Return the (X, Y) coordinate for the center point of the cell that contains the specified text.  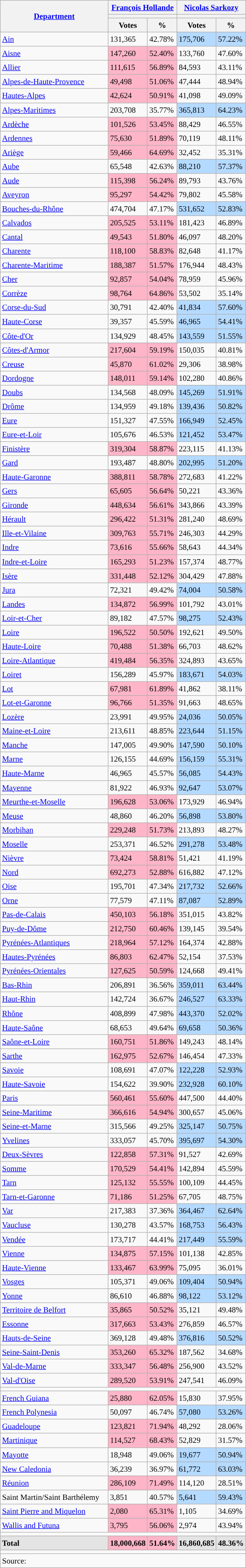
47.33% (231, 1056)
170,529 (128, 1168)
16,860,685 (197, 1543)
39.54% (231, 928)
65,605 (128, 491)
50,097 (128, 1413)
Saint Martin/Saint Barthélemy (54, 1497)
448,634 (128, 505)
67,981 (128, 689)
195,701 (128, 886)
Meurthe-et-Moselle (54, 802)
54.03% (231, 675)
Saint Pierre and Miquelon (54, 1511)
Indre (54, 547)
Drôme (54, 406)
122,228 (197, 1070)
304,429 (197, 576)
223,115 (197, 449)
43.01% (231, 604)
48.36% (231, 1543)
43.57% (162, 1225)
41,834 (197, 307)
Pyrénées-Orientales (54, 971)
92,647 (197, 787)
Savoie (54, 1070)
52,154 (197, 957)
86,803 (128, 957)
62.05% (162, 1398)
Mayotte (54, 1455)
Tarn (54, 1183)
51.06% (162, 81)
43.36% (231, 491)
61.89% (162, 689)
64.86% (162, 294)
51.64% (162, 1543)
343,866 (197, 505)
57.60% (231, 307)
Ardèche (54, 124)
52.83% (231, 209)
168,753 (197, 1225)
Val-de-Marne (54, 1367)
2,974 (197, 1525)
Seine-et-Marne (54, 1126)
56.24% (162, 181)
333,057 (128, 1141)
36.56% (162, 985)
47,444 (197, 81)
317,663 (128, 1324)
Deux-Sèvres (54, 1155)
365,813 (197, 110)
213,893 (197, 830)
Alpes-de-Haute-Provence (54, 81)
Somme (54, 1168)
376,816 (197, 1338)
Bouches-du-Rhône (54, 209)
206,891 (128, 985)
49.25% (162, 1126)
74,004 (197, 590)
56,898 (197, 816)
51.35% (162, 703)
39,357 (128, 322)
114,527 (128, 1440)
309,763 (128, 533)
388,811 (128, 477)
48.69% (231, 520)
47.88% (231, 576)
56.43% (231, 1225)
325,147 (197, 1126)
Aveyron (54, 195)
124,668 (197, 971)
58.87% (162, 449)
139,145 (197, 928)
Rhône (54, 1013)
692,273 (128, 872)
Lozère (54, 717)
105,676 (128, 435)
196,628 (128, 802)
42.88% (231, 943)
Isère (54, 576)
Allier (54, 67)
408,899 (128, 1013)
45.96% (231, 280)
47.11% (162, 901)
Paris (54, 1098)
48.94% (231, 81)
Landes (54, 604)
Loire (54, 632)
69,658 (197, 1027)
70,119 (197, 138)
276,859 (197, 1324)
50.10% (231, 745)
Puy-de-Dôme (54, 928)
43.76% (231, 181)
47.12% (231, 872)
51.55% (231, 336)
319,304 (128, 449)
126,155 (128, 759)
53.43% (162, 1324)
63.03% (231, 1469)
55.60% (162, 1098)
188,387 (128, 265)
175,706 (197, 40)
52.12% (162, 576)
281,240 (197, 520)
Corse-du-Sud (54, 307)
115,398 (128, 181)
Gers (54, 491)
72,321 (128, 590)
48.75% (231, 1197)
146,454 (197, 1056)
Haute-Saône (54, 1027)
57.15% (162, 1253)
149,243 (197, 1042)
Guadeloupe (54, 1426)
Hautes-Alpes (54, 96)
29,306 (197, 364)
3,795 (128, 1525)
49,498 (128, 81)
45.06% (231, 1112)
Ain (54, 40)
59.14% (162, 378)
134,568 (128, 392)
Cantal (54, 237)
173,717 (128, 1239)
156,289 (128, 675)
49.41% (231, 971)
202,995 (197, 463)
64.69% (162, 152)
81,922 (128, 787)
40.81% (231, 350)
84,593 (197, 67)
15,830 (197, 1398)
127,625 (128, 971)
147,260 (128, 54)
48.20% (231, 237)
53.06% (162, 802)
53.80% (231, 816)
Finistère (54, 449)
36.67% (162, 999)
Sarthe (54, 1056)
30,791 (128, 307)
229,248 (128, 830)
46.88% (162, 1296)
443,370 (197, 1013)
51.31% (162, 520)
Nicolas Sarkozy (211, 8)
46.52% (162, 844)
28.51% (231, 1483)
52,829 (197, 1440)
58.83% (162, 251)
61,772 (197, 1469)
49.64% (162, 1027)
42.40% (162, 307)
Yonne (54, 1296)
151,327 (128, 421)
50.82% (231, 406)
Pyrénées-Atlantiques (54, 943)
134,959 (128, 406)
Saône-et-Loire (54, 1042)
48.11% (231, 138)
Vienne (54, 1253)
Pas-de-Calais (54, 915)
91,663 (197, 703)
Martinique (54, 1440)
Haute-Loire (54, 646)
48.77% (231, 562)
53.12% (231, 1296)
53.91% (162, 1381)
64.23% (231, 110)
217,604 (128, 350)
Eure-et-Loir (54, 435)
Territoire de Belfort (54, 1310)
Gironde (54, 505)
246,303 (197, 533)
324,893 (197, 661)
51.38% (162, 646)
48.45% (162, 336)
40.86% (231, 378)
58,643 (197, 547)
187,562 (197, 1352)
41.13% (231, 449)
53.11% (162, 223)
51.23% (162, 562)
52.66% (231, 886)
49.95% (162, 717)
Yvelines (54, 1141)
Var (54, 1211)
108,691 (128, 1070)
217,449 (197, 1239)
35.77% (162, 110)
Calvados (54, 223)
54.04% (162, 280)
48.14% (231, 1042)
56.89% (162, 67)
36,239 (128, 1469)
Gard (54, 463)
38.98% (231, 364)
59.43% (231, 1497)
133,467 (128, 1267)
89,182 (128, 618)
62.64% (231, 1211)
37.36% (162, 1211)
Haute-Savoie (54, 1084)
134,929 (128, 336)
46.93% (162, 787)
46,097 (197, 237)
45,870 (128, 364)
125,132 (128, 1183)
43.65% (231, 661)
95,297 (128, 195)
70,488 (128, 646)
48,860 (128, 816)
134,875 (128, 1253)
56.61% (162, 505)
55.59% (231, 1239)
Vendée (54, 1239)
165,293 (128, 562)
54.94% (162, 1112)
3,851 (128, 1497)
49.90% (162, 745)
46.74% (162, 1413)
333,347 (128, 1367)
46.57% (231, 1324)
36.01% (231, 1267)
Orne (54, 901)
53.07% (231, 787)
25,880 (128, 1398)
217,732 (197, 886)
41.22% (231, 477)
133,760 (197, 54)
New Caledonia (54, 1469)
46.89% (231, 223)
143,559 (197, 336)
5,641 (197, 1497)
45.58% (231, 195)
50.58% (231, 590)
46.20% (162, 816)
31.57% (231, 1440)
44.69% (162, 759)
55.55% (162, 1183)
474,704 (128, 209)
Manche (54, 745)
Vosges (54, 1282)
118,100 (128, 251)
142,724 (128, 999)
Haut-Rhin (54, 999)
98,275 (197, 618)
56.64% (162, 491)
58.81% (162, 858)
616,882 (197, 872)
147,590 (197, 745)
52.88% (162, 872)
Lot (54, 689)
52.93% (231, 1070)
139,436 (197, 406)
223,644 (197, 731)
60.46% (162, 928)
54.30% (231, 1141)
156,159 (197, 759)
Creuse (54, 364)
560,461 (128, 1098)
364,467 (197, 1211)
59,466 (128, 152)
49.18% (162, 406)
71.49% (162, 1483)
296,422 (128, 520)
43.39% (231, 505)
45.57% (162, 773)
55.66% (162, 547)
55.71% (162, 533)
52.67% (162, 1056)
Indre-et-Loire (54, 562)
François Hollande (142, 8)
101,792 (197, 604)
36.97% (162, 1469)
44.40% (231, 1098)
32,452 (197, 152)
Oise (54, 886)
51.89% (162, 138)
Source: (123, 1561)
Total (54, 1543)
331,448 (128, 576)
213,611 (128, 731)
62.47% (162, 957)
Bas-Rhin (54, 985)
52.43% (231, 618)
44.45% (231, 1183)
203,708 (128, 110)
47.34% (162, 886)
53.47% (231, 435)
Haute-Vienne (54, 1267)
196,522 (128, 632)
65.31% (162, 1511)
183,671 (197, 675)
52.45% (231, 421)
Dordogne (54, 378)
Jura (54, 590)
114,120 (197, 1483)
123,821 (128, 1426)
Hautes-Pyrénées (54, 957)
19,677 (197, 1455)
46.53% (162, 435)
60.10% (231, 1084)
Nièvre (54, 858)
49.50% (231, 632)
Loire-Atlantique (54, 661)
44.41% (162, 1239)
52.02% (231, 1013)
247,541 (197, 1381)
39.90% (162, 1084)
63.99% (162, 1267)
41,862 (197, 689)
50.05% (231, 717)
38.11% (231, 689)
44.34% (231, 547)
48.85% (162, 731)
Côte-d'Or (54, 336)
51.15% (231, 731)
51.86% (162, 1042)
47.17% (162, 209)
289,520 (128, 1381)
77,579 (128, 901)
67,705 (197, 1197)
47.98% (162, 1013)
121,452 (197, 435)
232,928 (197, 1084)
142,894 (197, 1168)
68,653 (128, 1027)
246,527 (197, 999)
88,210 (197, 166)
369,128 (128, 1338)
272,683 (197, 477)
359,011 (197, 985)
286,109 (128, 1483)
48.80% (162, 463)
46.09% (231, 1381)
Charente-Maritime (54, 265)
Haute-Marne (54, 773)
73,424 (128, 858)
91,527 (197, 1155)
82,648 (197, 251)
49.42% (162, 590)
65,548 (128, 166)
45.97% (162, 675)
56.35% (162, 661)
35.14% (231, 294)
French Polynesia (54, 1413)
176,944 (197, 265)
160,751 (128, 1042)
96,766 (128, 703)
50,221 (197, 491)
65.32% (162, 1352)
Lot-et-Garonne (54, 703)
53.26% (231, 1413)
181,423 (197, 223)
Doubs (54, 392)
43.11% (231, 67)
55.31% (231, 759)
50.50% (162, 632)
130,278 (128, 1225)
35,865 (128, 1310)
61.02% (162, 364)
87,087 (197, 901)
315,566 (128, 1126)
351,015 (197, 915)
218,964 (128, 943)
18,000,668 (128, 1543)
105,371 (128, 1282)
Corrèze (54, 294)
Nord (54, 872)
154,622 (128, 1084)
53,502 (197, 294)
92,857 (128, 280)
Mayenne (54, 787)
100,109 (197, 1183)
47.07% (162, 1070)
34.69% (231, 1511)
28.06% (231, 1426)
51.25% (162, 1197)
1,105 (197, 1511)
450,103 (128, 915)
48.43% (231, 265)
Maine-et-Loire (54, 731)
173,929 (197, 802)
63.44% (231, 985)
Cher (54, 280)
68.43% (162, 1440)
89,793 (197, 181)
Aube (54, 166)
47.60% (231, 54)
57,080 (197, 1413)
43.94% (231, 1525)
50.36% (231, 1027)
75,095 (197, 1267)
42.78% (162, 40)
150,035 (197, 350)
Morbihan (54, 830)
Vaucluse (54, 1225)
Ardennes (54, 138)
24,036 (197, 717)
Val-d'Oise (54, 1381)
45.70% (162, 1141)
164,374 (197, 943)
50.59% (162, 971)
Eure (54, 421)
48.27% (231, 830)
Aude (54, 181)
Seine-Saint-Denis (54, 1352)
147,005 (128, 745)
122,858 (128, 1155)
48,292 (197, 1426)
41.17% (231, 251)
Wallis and Futuna (54, 1525)
Aisne (54, 54)
French Guiana (54, 1398)
Charente (54, 251)
56.06% (162, 1525)
48.65% (231, 703)
51.91% (231, 392)
75,630 (128, 138)
42.69% (231, 1155)
205,525 (128, 223)
63.33% (231, 999)
111,615 (128, 67)
101,526 (128, 124)
193,487 (128, 463)
86,610 (128, 1296)
57.37% (231, 166)
71.94% (162, 1426)
79,802 (197, 195)
Tarn-et-Garonne (54, 1197)
98,122 (197, 1296)
300,657 (197, 1112)
Hérault (54, 520)
Moselle (54, 844)
Meuse (54, 816)
366,616 (128, 1112)
43.52% (231, 1367)
34.68% (231, 1352)
47.55% (162, 421)
57.12% (162, 943)
41,098 (197, 96)
44.29% (231, 533)
50.75% (231, 1126)
35.31% (231, 152)
Seine-Maritime (54, 1112)
212,750 (128, 928)
59.19% (162, 350)
Haute-Corse (54, 322)
531,652 (197, 209)
56.18% (162, 915)
162,975 (128, 1056)
53.48% (231, 844)
Ille-et-Vilaine (54, 533)
57.31% (162, 1155)
58.78% (162, 477)
46.55% (231, 124)
2,080 (128, 1511)
395,697 (197, 1141)
18,948 (128, 1455)
Hauts-de-Seine (54, 1338)
Loiret (54, 675)
47.57% (162, 618)
131,365 (128, 40)
52.89% (231, 901)
56.99% (162, 604)
37.95% (231, 1398)
253,371 (128, 844)
Haute-Garonne (54, 477)
48.62% (231, 646)
51.57% (162, 265)
148,011 (128, 378)
51.73% (162, 830)
419,484 (128, 661)
192,621 (197, 632)
42.85% (231, 1253)
54.42% (162, 195)
217,383 (128, 1211)
56.48% (162, 1367)
23,991 (128, 717)
353,260 (128, 1352)
88,429 (197, 124)
42,624 (128, 96)
57.22% (231, 40)
50.91% (162, 96)
51.20% (231, 463)
35,121 (197, 1310)
43.82% (231, 915)
Côtes-d'Armor (54, 350)
Essonne (54, 1324)
Loir-et-Cher (54, 618)
49,543 (128, 237)
101,138 (197, 1253)
102,280 (197, 378)
51,421 (197, 858)
42.63% (162, 166)
145,269 (197, 392)
Ariège (54, 152)
52.40% (162, 54)
134,872 (128, 604)
48.09% (162, 392)
Réunion (54, 1483)
157,374 (197, 562)
447,500 (197, 1098)
Department (54, 16)
56,085 (197, 773)
109,404 (197, 1282)
54.43% (231, 773)
166,949 (197, 421)
46.94% (231, 802)
71,186 (128, 1197)
78,959 (197, 280)
49.09% (231, 96)
41.19% (231, 858)
66,703 (197, 646)
256,900 (197, 1367)
98,764 (128, 294)
53.45% (162, 124)
291,278 (197, 844)
73,616 (128, 547)
Marne (54, 759)
37.53% (231, 957)
51.80% (162, 237)
Alpes-Maritimes (54, 110)
40.57% (162, 1497)
